Detect which cell encompasses the target text, then output its [X, Y] center coordinate. 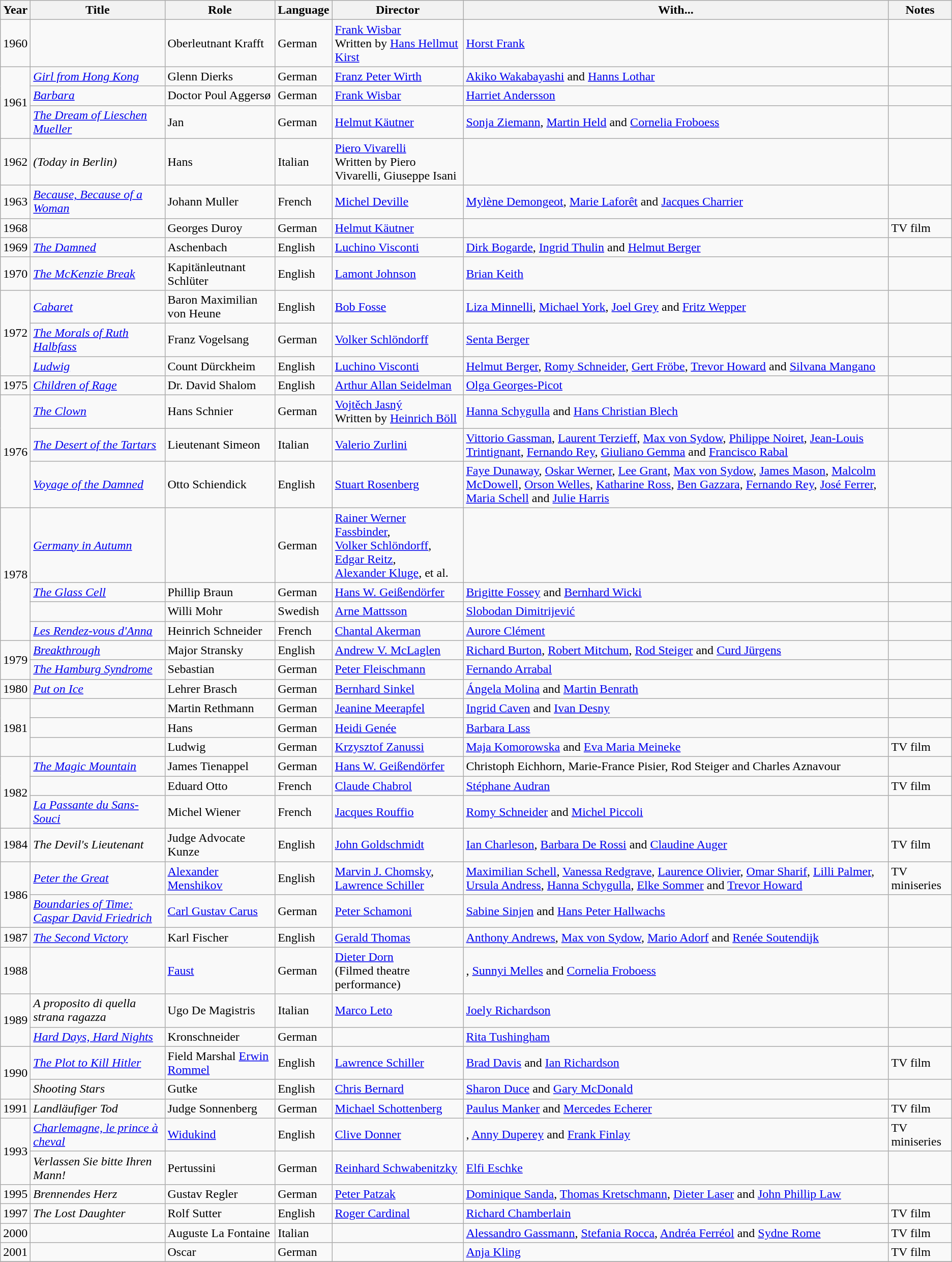
Dominique Sanda, Thomas Kretschmann, Dieter Laser and John Phillip Law [676, 1194]
Alessandro Gassmann, Stefania Rocca, Andréa Ferréol and Sydne Rome [676, 1232]
Michael Schottenberg [398, 1108]
1960 [15, 43]
Peter Patzak [398, 1194]
Baron Maximilian von Heune [220, 306]
Barbara [98, 96]
Heinrich Schneider [220, 631]
Jeanine Meerapfel [398, 708]
Krzysztof Zanussi [398, 747]
Reinhard Schwabenitzky [398, 1168]
1988 [15, 971]
Judge Advocate Kunze [220, 845]
Aurore Clément [676, 631]
Franz Peter Wirth [398, 76]
Aschenbach [220, 247]
Boundaries of Time: Caspar David Friedrich [98, 912]
Ángela Molina and Martin Benrath [676, 689]
Michel Wiener [220, 812]
A proposito di quella strana ragazza [98, 1010]
Anthony Andrews, Max von Sydow, Mario Adorf and Renée Soutendijk [676, 937]
The Glass Cell [98, 592]
1982 [15, 793]
Breakthrough [98, 650]
1984 [15, 845]
2000 [15, 1232]
Field Marshal Erwin Rommel [220, 1063]
1970 [15, 274]
Romy Schneider and Michel Piccoli [676, 812]
Georges Duroy [220, 228]
Arthur Allan Seidelman [398, 386]
Anja Kling [676, 1252]
The Morals of Ruth Halbfass [98, 340]
Roger Cardinal [398, 1213]
Claude Chabrol [398, 786]
1981 [15, 727]
1986 [15, 895]
Liza Minnelli, Michael York, Joel Grey and Fritz Wepper [676, 306]
Glenn Dierks [220, 76]
Major Stransky [220, 650]
The Hamburg Syndrome [98, 669]
Doctor Poul Aggersø [220, 96]
Lehrer Brasch [220, 689]
Dieter Dorn(Filmed theatre performance) [398, 971]
Rita Tushingham [676, 1037]
Stuart Rosenberg [398, 485]
Johann Muller [220, 201]
1963 [15, 201]
2001 [15, 1252]
Stéphane Audran [676, 786]
Andrew V. McLaglen [398, 650]
Oscar [220, 1252]
Pertussini [220, 1168]
Bernhard Sinkel [398, 689]
1990 [15, 1072]
1995 [15, 1194]
Marvin J. Chomsky, Lawrence Schiller [398, 878]
Rainer Werner Fassbinder, Volker Schlöndorff, Edgar Reitz, Alexander Kluge, et al. [398, 545]
Willi Mohr [220, 611]
1969 [15, 247]
Put on Ice [98, 689]
1975 [15, 386]
Harriet Andersson [676, 96]
Kronschneider [220, 1037]
1968 [15, 228]
Michel Deville [398, 201]
, Sunnyi Melles and Cornelia Froboess [676, 971]
Elfi Eschke [676, 1168]
Phillip Braun [220, 592]
1978 [15, 574]
Heidi Genée [398, 727]
Sonja Ziemann, Martin Held and Cornelia Froboess [676, 122]
La Passante du Sans-Souci [98, 812]
Cabaret [98, 306]
Swedish [304, 611]
Germany in Autumn [98, 545]
Richard Chamberlain [676, 1213]
Volker Schlöndorff [398, 340]
Ian Charleson, Barbara De Rossi and Claudine Auger [676, 845]
Otto Schiendick [220, 485]
1972 [15, 333]
Richard Burton, Robert Mitchum, Rod Steiger and Curd Jürgens [676, 650]
Carl Gustav Carus [220, 912]
The Plot to Kill Hitler [98, 1063]
James Tienappel [220, 766]
Verlassen Sie bitte Ihren Mann! [98, 1168]
Hanna Schygulla and Hans Christian Blech [676, 412]
The Magic Mountain [98, 766]
Peter the Great [98, 878]
Rolf Sutter [220, 1213]
The Lost Daughter [98, 1213]
Dirk Bogarde, Ingrid Thulin and Helmut Berger [676, 247]
Lamont Johnson [398, 274]
Horst Frank [676, 43]
Karl Fischer [220, 937]
Helmut Berger, Romy Schneider, Gert Fröbe, Trevor Howard and Silvana Mangano [676, 366]
Lieutenant Simeon [220, 445]
Piero Vivarelli Written by Piero Vivarelli, Giuseppe Isani [398, 162]
John Goldschmidt [398, 845]
1980 [15, 689]
Akiko Wakabayashi and Hanns Lothar [676, 76]
Landläufiger Tod [98, 1108]
Brennendes Herz [98, 1194]
Joely Richardson [676, 1010]
Ingrid Caven and Ivan Desny [676, 708]
Jacques Rouffio [398, 812]
Title [98, 10]
Hard Days, Hard Nights [98, 1037]
Count Dürckheim [220, 366]
Hans Schnier [220, 412]
Frank Wisbar [398, 96]
Jan [220, 122]
The Desert of the Tartars [98, 445]
Because, Because of a Woman [98, 201]
Christoph Eichhorn, Marie-France Pisier, Rod Steiger and Charles Aznavour [676, 766]
1993 [15, 1151]
Peter Fleischmann [398, 669]
Les Rendez-vous d'Anna [98, 631]
Director [398, 10]
Faust [220, 971]
The Clown [98, 412]
Children of Rage [98, 386]
Slobodan Dimitrijević [676, 611]
Eduard Otto [220, 786]
With... [676, 10]
Brian Keith [676, 274]
Gustav Regler [220, 1194]
Vojtěch JasnýWritten by Heinrich Böll [398, 412]
Sharon Duce and Gary McDonald [676, 1089]
Year [15, 10]
Chris Bernard [398, 1089]
Peter Schamoni [398, 912]
Kapitänleutnant Schlüter [220, 274]
1991 [15, 1108]
The McKenzie Break [98, 274]
Paulus Manker and Mercedes Echerer [676, 1108]
Oberleutnant Krafft [220, 43]
The Dream of Lieschen Mueller [98, 122]
Chantal Akerman [398, 631]
The Devil's Lieutenant [98, 845]
Alexander Menshikov [220, 878]
Barbara Lass [676, 727]
1989 [15, 1020]
Sabine Sinjen and Hans Peter Hallwachs [676, 912]
Shooting Stars [98, 1089]
Arne Mattsson [398, 611]
, Anny Duperey and Frank Finlay [676, 1134]
1976 [15, 452]
Brigitte Fossey and Bernhard Wicki [676, 592]
1979 [15, 660]
Ugo De Magistris [220, 1010]
1961 [15, 103]
Widukind [220, 1134]
Role [220, 10]
Gerald Thomas [398, 937]
Clive Donner [398, 1134]
Vittorio Gassman, Laurent Terzieff, Max von Sydow, Philippe Noiret, Jean-Louis Trintignant, Fernando Rey, Giuliano Gemma and Francisco Rabal [676, 445]
Notes [920, 10]
1987 [15, 937]
Fernando Arrabal [676, 669]
Language [304, 10]
(Today in Berlin) [98, 162]
The Damned [98, 247]
Bob Fosse [398, 306]
Marco Leto [398, 1010]
Sebastian [220, 669]
1997 [15, 1213]
Olga Georges-Picot [676, 386]
Lawrence Schiller [398, 1063]
1962 [15, 162]
Mylène Demongeot, Marie Laforêt and Jacques Charrier [676, 201]
The Second Victory [98, 937]
Valerio Zurlini [398, 445]
Martin Rethmann [220, 708]
Senta Berger [676, 340]
Frank Wisbar Written by Hans Hellmut Kirst [398, 43]
Charlemagne, le prince à cheval [98, 1134]
Voyage of the Damned [98, 485]
Auguste La Fontaine [220, 1232]
Judge Sonnenberg [220, 1108]
Franz Vogelsang [220, 340]
Girl from Hong Kong [98, 76]
Gutke [220, 1089]
Maximilian Schell, Vanessa Redgrave, Laurence Olivier, Omar Sharif, Lilli Palmer, Ursula Andress, Hanna Schygulla, Elke Sommer and Trevor Howard [676, 878]
Dr. David Shalom [220, 386]
Maja Komorowska and Eva Maria Meineke [676, 747]
Brad Davis and Ian Richardson [676, 1063]
